Extract the (X, Y) coordinate from the center of the cell holding the provided text.  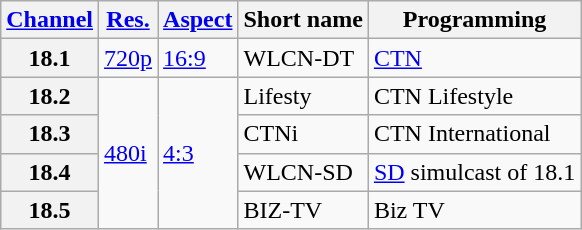
CTN Lifestyle (474, 96)
Programming (474, 20)
CTNi (303, 134)
18.4 (50, 172)
Lifesty (303, 96)
18.1 (50, 58)
4:3 (198, 153)
16:9 (198, 58)
480i (128, 153)
WLCN-SD (303, 172)
WLCN-DT (303, 58)
Short name (303, 20)
SD simulcast of 18.1 (474, 172)
Aspect (198, 20)
Channel (50, 20)
720p (128, 58)
18.2 (50, 96)
Biz TV (474, 210)
CTN (474, 58)
CTN International (474, 134)
18.3 (50, 134)
18.5 (50, 210)
Res. (128, 20)
BIZ-TV (303, 210)
